Pinpoint the cell where the given text exists, returning its [X, Y] midpoint coordinate. 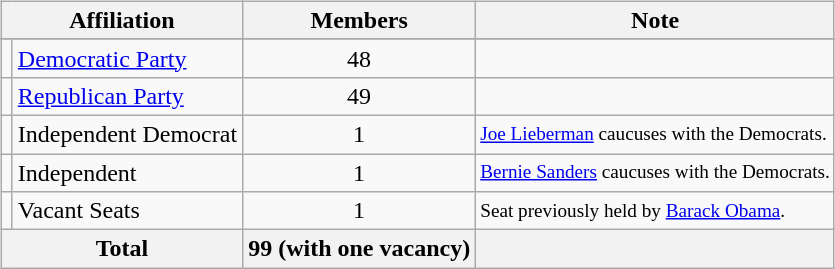
Note [656, 20]
Seat previously held by Barack Obama. [656, 211]
99 (with one vacancy) [360, 249]
Republican Party [127, 96]
Affiliation [122, 20]
Independent [127, 173]
49 [360, 96]
Total [122, 249]
Democratic Party [127, 58]
Independent Democrat [127, 134]
Joe Lieberman caucuses with the Democrats. [656, 134]
Bernie Sanders caucuses with the Democrats. [656, 173]
Vacant Seats [127, 211]
Members [360, 20]
48 [360, 58]
